Return (x, y) of the center of cell containing provided text 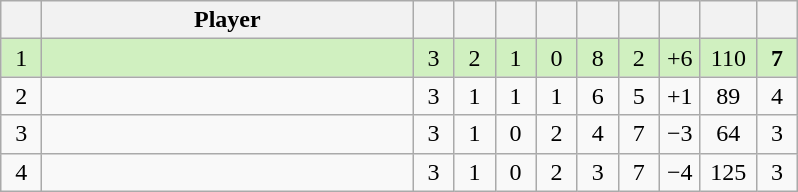
+6 (680, 58)
5 (638, 96)
−3 (680, 134)
110 (728, 58)
6 (598, 96)
125 (728, 172)
89 (728, 96)
−4 (680, 172)
8 (598, 58)
+1 (680, 96)
Player (228, 20)
64 (728, 134)
